From the cell containing the given text, extract its center point as [X, Y] coordinate. 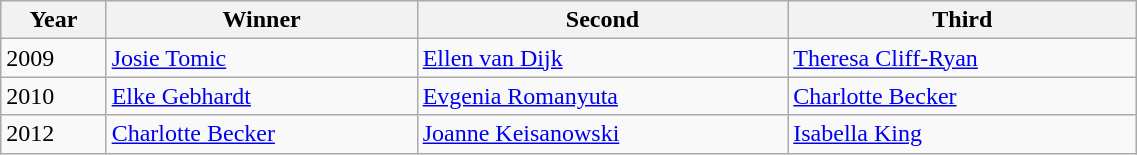
Third [962, 20]
2012 [54, 134]
2010 [54, 96]
Ellen van Dijk [602, 58]
Isabella King [962, 134]
Second [602, 20]
2009 [54, 58]
Theresa Cliff-Ryan [962, 58]
Year [54, 20]
Evgenia Romanyuta [602, 96]
Josie Tomic [262, 58]
Winner [262, 20]
Joanne Keisanowski [602, 134]
Elke Gebhardt [262, 96]
